Determine the [x, y] coordinate at the center of the cell enclosing the given text.  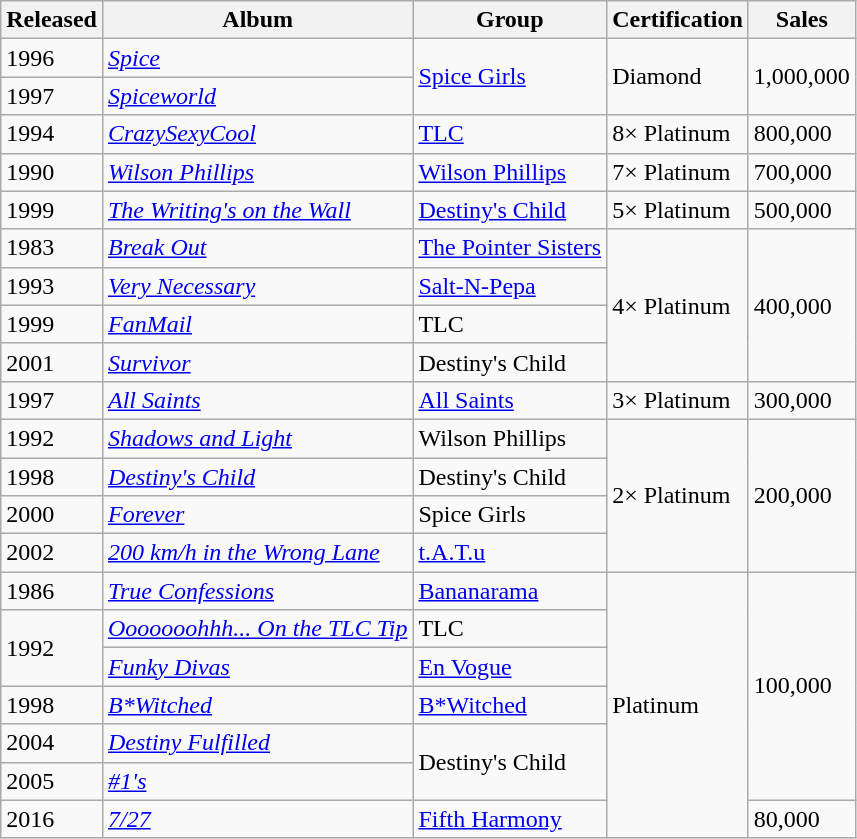
2004 [52, 743]
#1's [257, 781]
Fifth Harmony [510, 819]
100,000 [802, 686]
7× Platinum [678, 172]
200 km/h in the Wrong Lane [257, 553]
Forever [257, 515]
2001 [52, 362]
Released [52, 20]
1,000,000 [802, 77]
True Confessions [257, 591]
Sales [802, 20]
Group [510, 20]
8× Platinum [678, 134]
2× Platinum [678, 495]
The Writing's on the Wall [257, 210]
The Pointer Sisters [510, 248]
5× Platinum [678, 210]
Spiceworld [257, 96]
Destiny Fulfilled [257, 743]
Album [257, 20]
400,000 [802, 305]
Break Out [257, 248]
2016 [52, 819]
Salt-N-Pepa [510, 286]
200,000 [802, 495]
800,000 [802, 134]
500,000 [802, 210]
Very Necessary [257, 286]
700,000 [802, 172]
FanMail [257, 324]
4× Platinum [678, 305]
Platinum [678, 705]
1990 [52, 172]
2005 [52, 781]
2000 [52, 515]
1986 [52, 591]
En Vogue [510, 667]
Bananarama [510, 591]
3× Platinum [678, 400]
CrazySexyCool [257, 134]
Certification [678, 20]
t.A.T.u [510, 553]
1993 [52, 286]
1983 [52, 248]
Ooooooohhh... On the TLC Tip [257, 629]
2002 [52, 553]
80,000 [802, 819]
Survivor [257, 362]
1994 [52, 134]
Shadows and Light [257, 438]
1996 [52, 58]
Diamond [678, 77]
Funky Divas [257, 667]
Spice [257, 58]
7/27 [257, 819]
300,000 [802, 400]
